Pinpoint the cell where the given text exists, returning its [X, Y] midpoint coordinate. 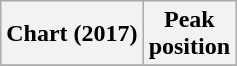
Peakposition [189, 34]
Chart (2017) [72, 34]
